Extract the (X, Y) coordinate from the center of the cell holding the provided text.  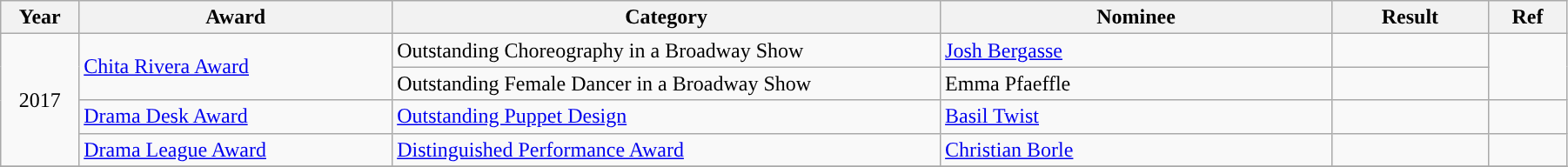
Drama League Award (236, 150)
Nominee (1136, 17)
Ref (1527, 17)
2017 (40, 100)
Josh Bergasse (1136, 50)
Outstanding Female Dancer in a Broadway Show (667, 83)
Outstanding Puppet Design (667, 117)
Drama Desk Award (236, 117)
Category (667, 17)
Outstanding Choreography in a Broadway Show (667, 50)
Basil Twist (1136, 117)
Christian Borle (1136, 150)
Year (40, 17)
Distinguished Performance Award (667, 150)
Award (236, 17)
Emma Pfaeffle (1136, 83)
Result (1410, 17)
Chita Rivera Award (236, 67)
